Search for the cell housing the specified text and yield its (x, y) center coordinate. 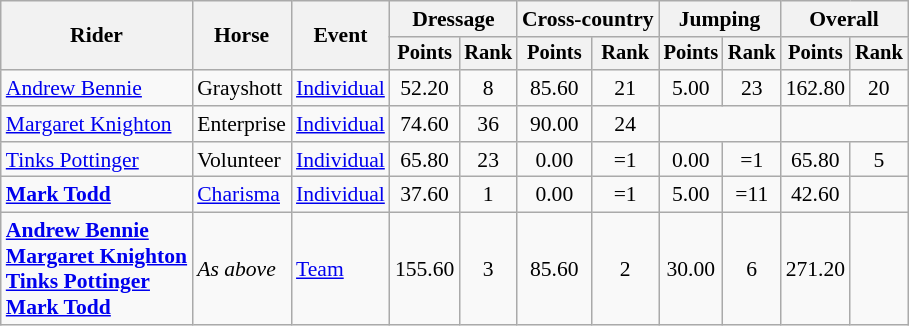
Horse (242, 36)
Dressage (454, 19)
5 (879, 160)
Overall (844, 19)
21 (626, 88)
=11 (752, 195)
30.00 (691, 269)
Charisma (242, 195)
Enterprise (242, 124)
42.60 (816, 195)
Mark Todd (96, 195)
6 (752, 269)
Event (340, 36)
Tinks Pottinger (96, 160)
36 (488, 124)
3 (488, 269)
74.60 (424, 124)
20 (879, 88)
Margaret Knighton (96, 124)
1 (488, 195)
24 (626, 124)
Team (340, 269)
90.00 (554, 124)
Andrew Bennie (96, 88)
155.60 (424, 269)
As above (242, 269)
37.60 (424, 195)
Volunteer (242, 160)
Jumping (720, 19)
8 (488, 88)
Grayshott (242, 88)
2 (626, 269)
271.20 (816, 269)
Rider (96, 36)
52.20 (424, 88)
Cross-country (588, 19)
Andrew BennieMargaret KnightonTinks PottingerMark Todd (96, 269)
162.80 (816, 88)
